Identify which cell holds the provided text, then report its (X, Y) central coordinate. 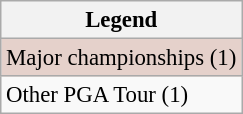
Other PGA Tour (1) (122, 95)
Major championships (1) (122, 58)
Legend (122, 20)
